Locate the cell with the specified text and output its (x, y) center coordinate. 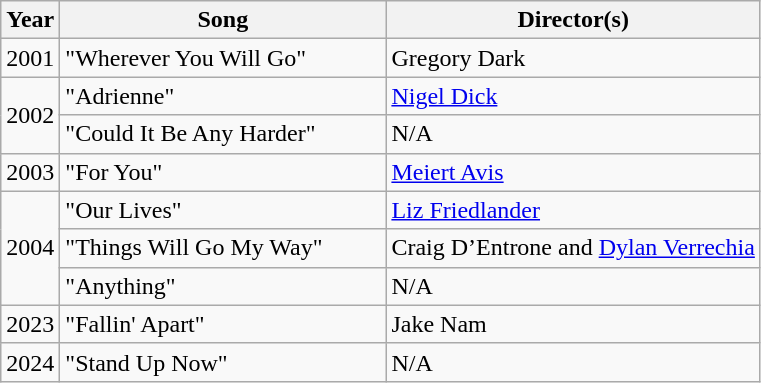
"Adrienne" (223, 96)
2023 (30, 324)
2004 (30, 248)
Nigel Dick (574, 96)
2003 (30, 172)
"Anything" (223, 286)
Song (223, 20)
"Wherever You Will Go" (223, 58)
"Could It Be Any Harder" (223, 134)
"For You" (223, 172)
2002 (30, 115)
"Stand Up Now" (223, 362)
"Fallin' Apart" (223, 324)
Gregory Dark (574, 58)
Jake Nam (574, 324)
Year (30, 20)
"Things Will Go My Way" (223, 248)
Meiert Avis (574, 172)
Director(s) (574, 20)
Liz Friedlander (574, 210)
Craig D’Entrone and Dylan Verrechia (574, 248)
2001 (30, 58)
"Our Lives" (223, 210)
2024 (30, 362)
